Identify which cell holds the provided text, then report its (X, Y) central coordinate. 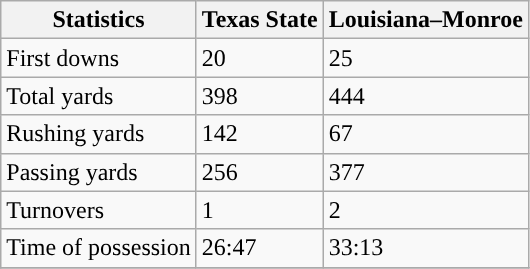
First downs (99, 58)
20 (260, 58)
2 (426, 210)
1 (260, 210)
25 (426, 58)
67 (426, 134)
Total yards (99, 96)
398 (260, 96)
33:13 (426, 248)
Louisiana–Monroe (426, 20)
26:47 (260, 248)
Time of possession (99, 248)
142 (260, 134)
377 (426, 172)
Turnovers (99, 210)
Rushing yards (99, 134)
Statistics (99, 20)
Texas State (260, 20)
Passing yards (99, 172)
444 (426, 96)
256 (260, 172)
